Determine the (x, y) coordinate at the center of the cell enclosing the given text.  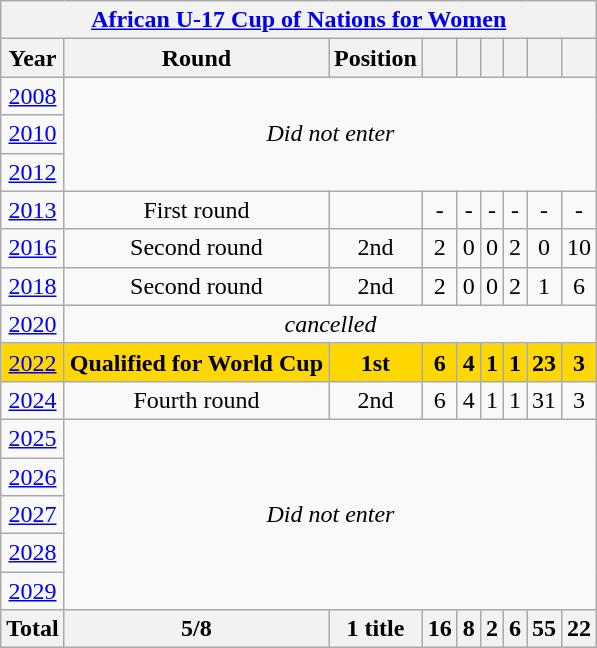
Position (376, 58)
8 (468, 629)
African U-17 Cup of Nations for Women (299, 20)
2010 (33, 134)
2024 (33, 400)
16 (440, 629)
2020 (33, 324)
2022 (33, 362)
cancelled (330, 324)
2018 (33, 286)
First round (196, 210)
2013 (33, 210)
2028 (33, 553)
2012 (33, 172)
1st (376, 362)
Total (33, 629)
2016 (33, 248)
1 title (376, 629)
Qualified for World Cup (196, 362)
2027 (33, 515)
55 (544, 629)
23 (544, 362)
2025 (33, 438)
2008 (33, 96)
5/8 (196, 629)
Year (33, 58)
2029 (33, 591)
10 (580, 248)
2026 (33, 477)
Round (196, 58)
Fourth round (196, 400)
22 (580, 629)
31 (544, 400)
